Pinpoint the cell where the given text exists, returning its [X, Y] midpoint coordinate. 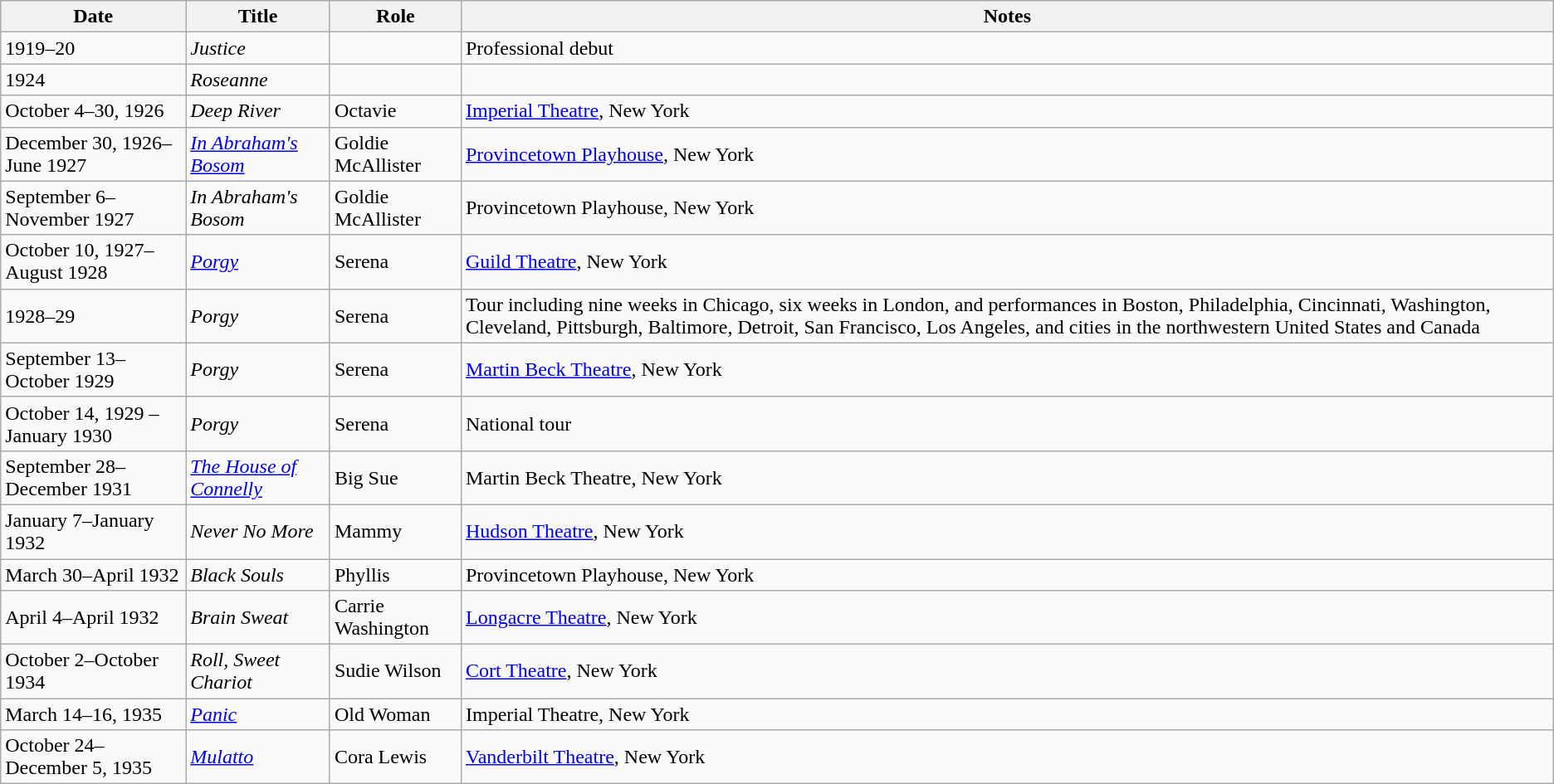
Mulatto [258, 757]
1919–20 [93, 48]
1928–29 [93, 315]
Hudson Theatre, New York [1007, 531]
Professional debut [1007, 48]
October 2–October 1934 [93, 672]
January 7–January 1932 [93, 531]
National tour [1007, 423]
Big Sue [395, 478]
Vanderbilt Theatre, New York [1007, 757]
Carrie Washington [395, 617]
Role [395, 17]
March 30–April 1932 [93, 575]
Mammy [395, 531]
Sudie Wilson [395, 672]
Notes [1007, 17]
Date [93, 17]
October 14, 1929 – January 1930 [93, 423]
Phyllis [395, 575]
October 10, 1927–August 1928 [93, 262]
April 4–April 1932 [93, 617]
Cort Theatre, New York [1007, 672]
September 13–October 1929 [93, 370]
March 14–16, 1935 [93, 714]
Roll, Sweet Chariot [258, 672]
October 24–December 5, 1935 [93, 757]
Roseanne [258, 80]
Longacre Theatre, New York [1007, 617]
Never No More [258, 531]
September 28–December 1931 [93, 478]
October 4–30, 1926 [93, 111]
Justice [258, 48]
Old Woman [395, 714]
1924 [93, 80]
Brain Sweat [258, 617]
Title [258, 17]
Octavie [395, 111]
Cora Lewis [395, 757]
December 30, 1926–June 1927 [93, 154]
The House of Connelly [258, 478]
Deep River [258, 111]
Black Souls [258, 575]
September 6–November 1927 [93, 207]
Guild Theatre, New York [1007, 262]
Panic [258, 714]
